Pinpoint the cell where the given text exists, returning its (X, Y) midpoint coordinate. 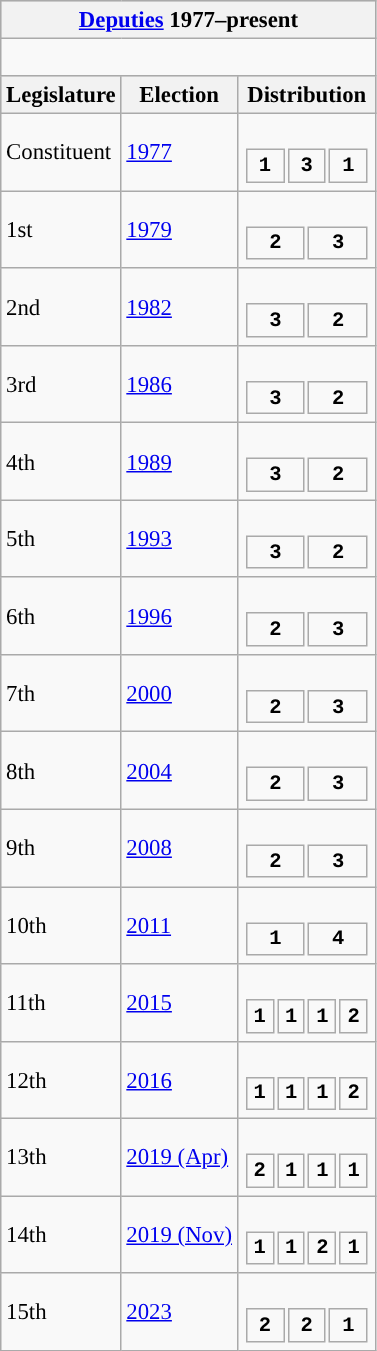
1982 (179, 306)
2011 (179, 926)
1 3 1 (306, 152)
1 4 (306, 926)
6th (61, 616)
2 1 1 1 (306, 1158)
11th (61, 1002)
2 2 1 (306, 1312)
2019 (Apr) (179, 1158)
1st (61, 230)
13th (61, 1158)
5th (61, 538)
2008 (179, 848)
7th (61, 694)
1996 (179, 616)
1989 (179, 462)
9th (61, 848)
2000 (179, 694)
4th (61, 462)
Legislature (61, 95)
2015 (179, 1002)
15th (61, 1312)
1977 (179, 152)
14th (61, 1234)
1979 (179, 230)
10th (61, 926)
Distribution (306, 95)
3rd (61, 384)
8th (61, 770)
2023 (179, 1312)
1993 (179, 538)
2004 (179, 770)
2016 (179, 1080)
12th (61, 1080)
4 (338, 939)
1 1 2 1 (306, 1234)
2019 (Nov) (179, 1234)
1986 (179, 384)
Election (179, 95)
Deputies 1977–present (188, 20)
2nd (61, 306)
Constituent (61, 152)
